Locate the cell with the specified text and output its [x, y] center coordinate. 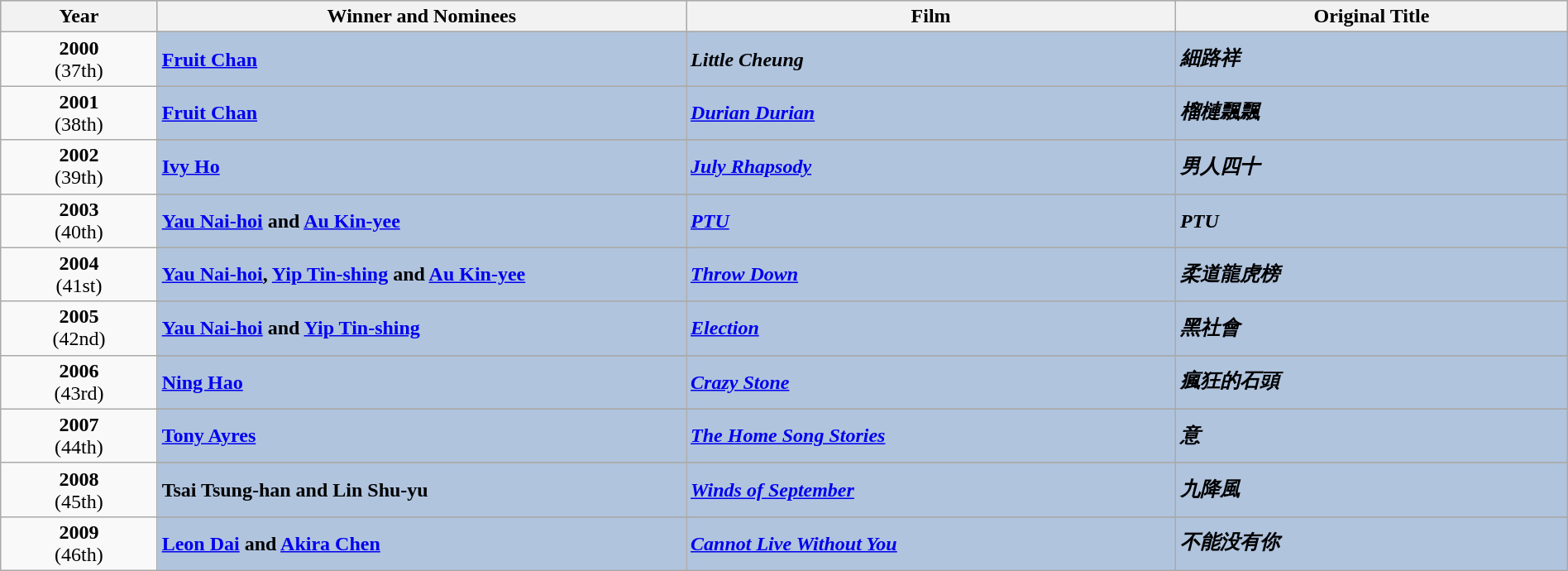
九降風 [1372, 490]
意 [1372, 435]
Yau Nai-hoi and Au Kin-yee [422, 220]
Original Title [1372, 17]
細路祥 [1372, 60]
Cannot Live Without You [931, 543]
Film [931, 17]
Durian Durian [931, 113]
2002(39th) [79, 167]
Election [931, 328]
Winner and Nominees [422, 17]
Throw Down [931, 275]
不能没有你 [1372, 543]
柔道龍虎榜 [1372, 275]
2007(44th) [79, 435]
男人四十 [1372, 167]
2004(41st) [79, 275]
黑社會 [1372, 328]
2003(40th) [79, 220]
July Rhapsody [931, 167]
2006(43rd) [79, 382]
Ning Hao [422, 382]
Little Cheung [931, 60]
2009(46th) [79, 543]
Ivy Ho [422, 167]
Leon Dai and Akira Chen [422, 543]
榴槤飄飄 [1372, 113]
2000(37th) [79, 60]
Crazy Stone [931, 382]
2005(42nd) [79, 328]
Year [79, 17]
Yau Nai-hoi, Yip Tin-shing and Au Kin-yee [422, 275]
Yau Nai-hoi and Yip Tin-shing [422, 328]
Tsai Tsung-han and Lin Shu-yu [422, 490]
2008(45th) [79, 490]
瘋狂的石頭 [1372, 382]
The Home Song Stories [931, 435]
Winds of September [931, 490]
2001(38th) [79, 113]
Tony Ayres [422, 435]
